For the text-containing cell, return its midpoint in [X, Y] coordinate format. 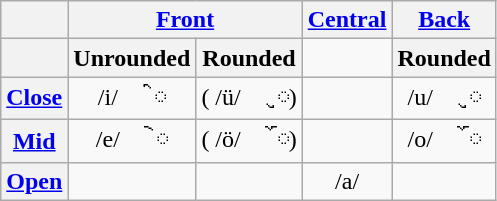
Mid [34, 140]
Central [347, 20]
Open [34, 181]
/a/ [347, 181]
/e/ ེ [132, 140]
Front [185, 20]
/o/ ོ [444, 140]
/i/ ི [132, 98]
Back [444, 20]
/u/ ུ [444, 98]
( /ö/ ོ) [249, 140]
Unrounded [132, 58]
( /ü/ ུ) [249, 98]
Close [34, 98]
